Find where the given text appears and provide that cell's center as [X, Y] coordinate. 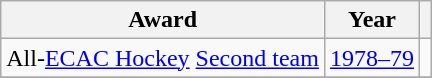
1978–79 [372, 58]
Award [163, 20]
Year [372, 20]
All-ECAC Hockey Second team [163, 58]
